Capture the cell that displays the provided text and extract its [X, Y] central coordinate. 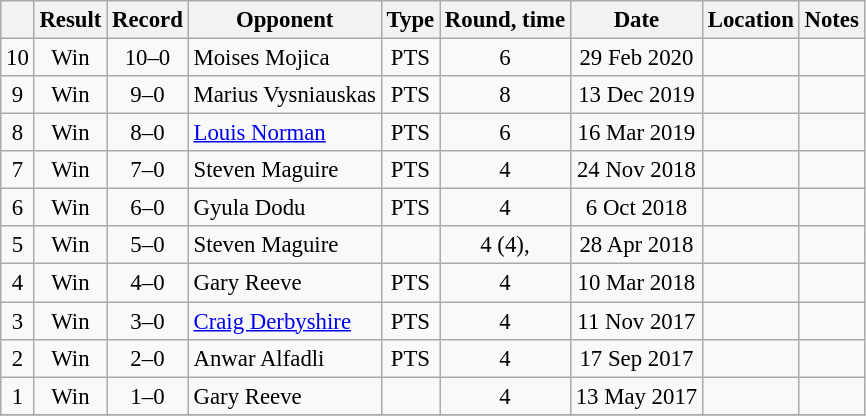
7 [18, 170]
9 [18, 95]
Type [410, 20]
8–0 [148, 133]
13 Dec 2019 [636, 95]
29 Feb 2020 [636, 58]
Date [636, 20]
28 Apr 2018 [636, 245]
3 [18, 321]
5 [18, 245]
Opponent [284, 20]
2 [18, 358]
1 [18, 396]
4–0 [148, 283]
10 Mar 2018 [636, 283]
Anwar Alfadli [284, 358]
Location [750, 20]
Gyula Dodu [284, 208]
Louis Norman [284, 133]
Moises Mojica [284, 58]
1–0 [148, 396]
2–0 [148, 358]
10 [18, 58]
Record [148, 20]
Result [70, 20]
7–0 [148, 170]
17 Sep 2017 [636, 358]
13 May 2017 [636, 396]
Round, time [506, 20]
3–0 [148, 321]
9–0 [148, 95]
6–0 [148, 208]
6 Oct 2018 [636, 208]
Craig Derbyshire [284, 321]
Marius Vysniauskas [284, 95]
16 Mar 2019 [636, 133]
11 Nov 2017 [636, 321]
Notes [832, 20]
5–0 [148, 245]
4 (4), [506, 245]
24 Nov 2018 [636, 170]
10–0 [148, 58]
